Output the (X, Y) coordinate of the center of the cell containing the given text.  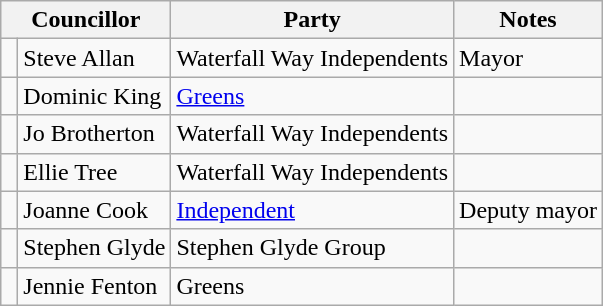
Notes (528, 20)
Joanne Cook (94, 210)
Party (312, 20)
Deputy mayor (528, 210)
Mayor (528, 58)
Ellie Tree (94, 172)
Councillor (86, 20)
Jennie Fenton (94, 286)
Dominic King (94, 96)
Steve Allan (94, 58)
Jo Brotherton (94, 134)
Independent (312, 210)
Stephen Glyde Group (312, 248)
Stephen Glyde (94, 248)
